Find where the given text appears and provide that cell's center as (x, y) coordinate. 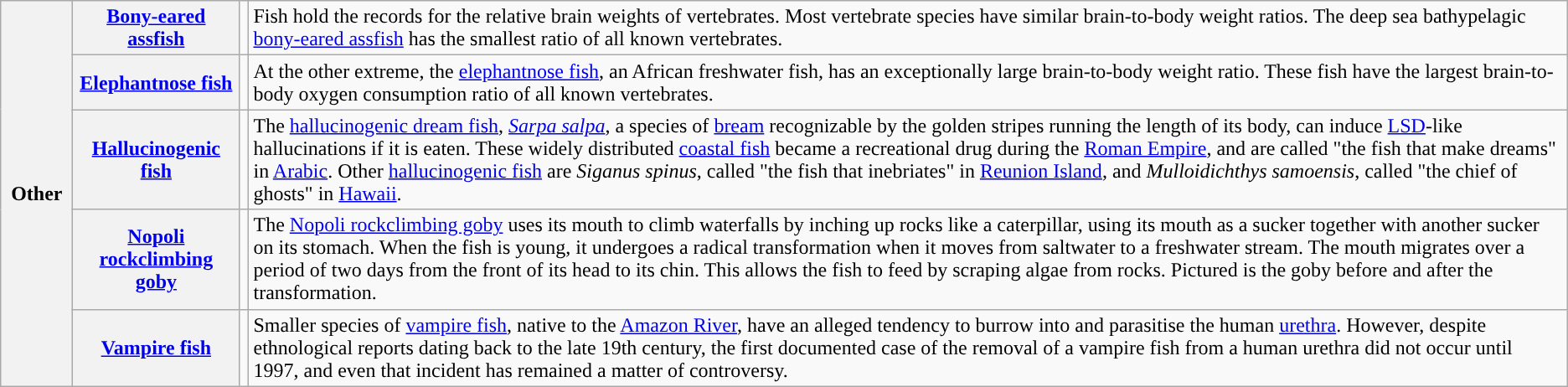
Bony-eared assfish (156, 28)
Nopoli rockclimbing goby (156, 260)
Vampire fish (156, 348)
Hallucinogenic fish (156, 159)
Elephantnose fish (156, 82)
Other (37, 193)
